Return (x, y) of the center of cell containing provided text 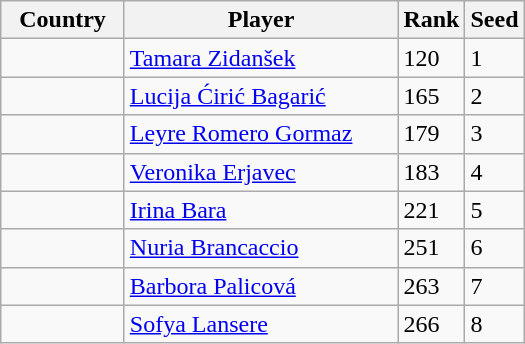
6 (494, 248)
7 (494, 286)
266 (432, 324)
5 (494, 210)
Tamara Zidanšek (261, 58)
Rank (432, 20)
3 (494, 134)
2 (494, 96)
Seed (494, 20)
1 (494, 58)
251 (432, 248)
263 (432, 286)
Barbora Palicová (261, 286)
Country (63, 20)
8 (494, 324)
221 (432, 210)
Leyre Romero Gormaz (261, 134)
183 (432, 172)
Player (261, 20)
Irina Bara (261, 210)
Lucija Ćirić Bagarić (261, 96)
165 (432, 96)
179 (432, 134)
Nuria Brancaccio (261, 248)
120 (432, 58)
4 (494, 172)
Veronika Erjavec (261, 172)
Sofya Lansere (261, 324)
